Locate the cell with the specified text and output its (X, Y) center coordinate. 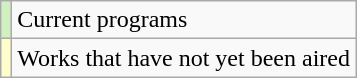
Current programs (184, 20)
Works that have not yet been aired (184, 58)
